From the cell containing the given text, extract its center point as (X, Y) coordinate. 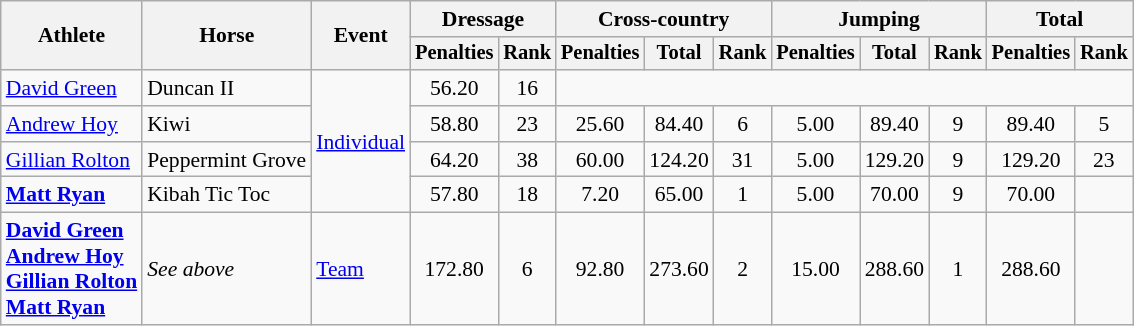
Jumping (878, 19)
7.20 (600, 195)
5 (1104, 124)
Peppermint Grove (226, 160)
92.80 (600, 269)
Horse (226, 36)
Individual (360, 141)
Kibah Tic Toc (226, 195)
Athlete (72, 36)
172.80 (454, 269)
Cross-country (664, 19)
56.20 (454, 88)
Andrew Hoy (72, 124)
Gillian Rolton (72, 160)
64.20 (454, 160)
57.80 (454, 195)
84.40 (678, 124)
58.80 (454, 124)
David Green (72, 88)
See above (226, 269)
273.60 (678, 269)
60.00 (600, 160)
25.60 (600, 124)
Kiwi (226, 124)
18 (527, 195)
65.00 (678, 195)
Matt Ryan (72, 195)
Team (360, 269)
124.20 (678, 160)
Duncan II (226, 88)
2 (743, 269)
David GreenAndrew HoyGillian RoltonMatt Ryan (72, 269)
Event (360, 36)
Dressage (483, 19)
31 (743, 160)
38 (527, 160)
16 (527, 88)
15.00 (815, 269)
